Return (X, Y) of the center of cell containing provided text 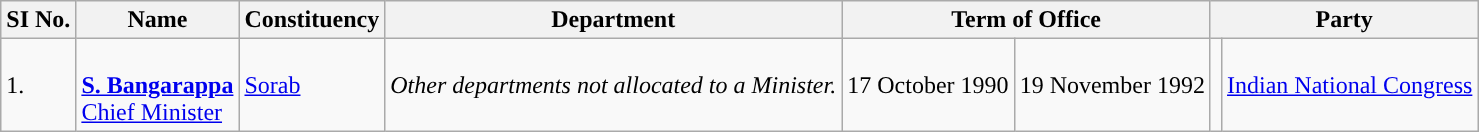
Sorab (312, 85)
Name (158, 20)
SI No. (38, 20)
Constituency (312, 20)
Indian National Congress (1350, 85)
1. (38, 85)
Term of Office (1026, 20)
Party (1344, 20)
Other departments not allocated to a Minister. (614, 85)
19 November 1992 (1112, 85)
Department (614, 20)
S. BangarappaChief Minister (158, 85)
17 October 1990 (928, 85)
